For the text-containing cell, return its midpoint in [X, Y] coordinate format. 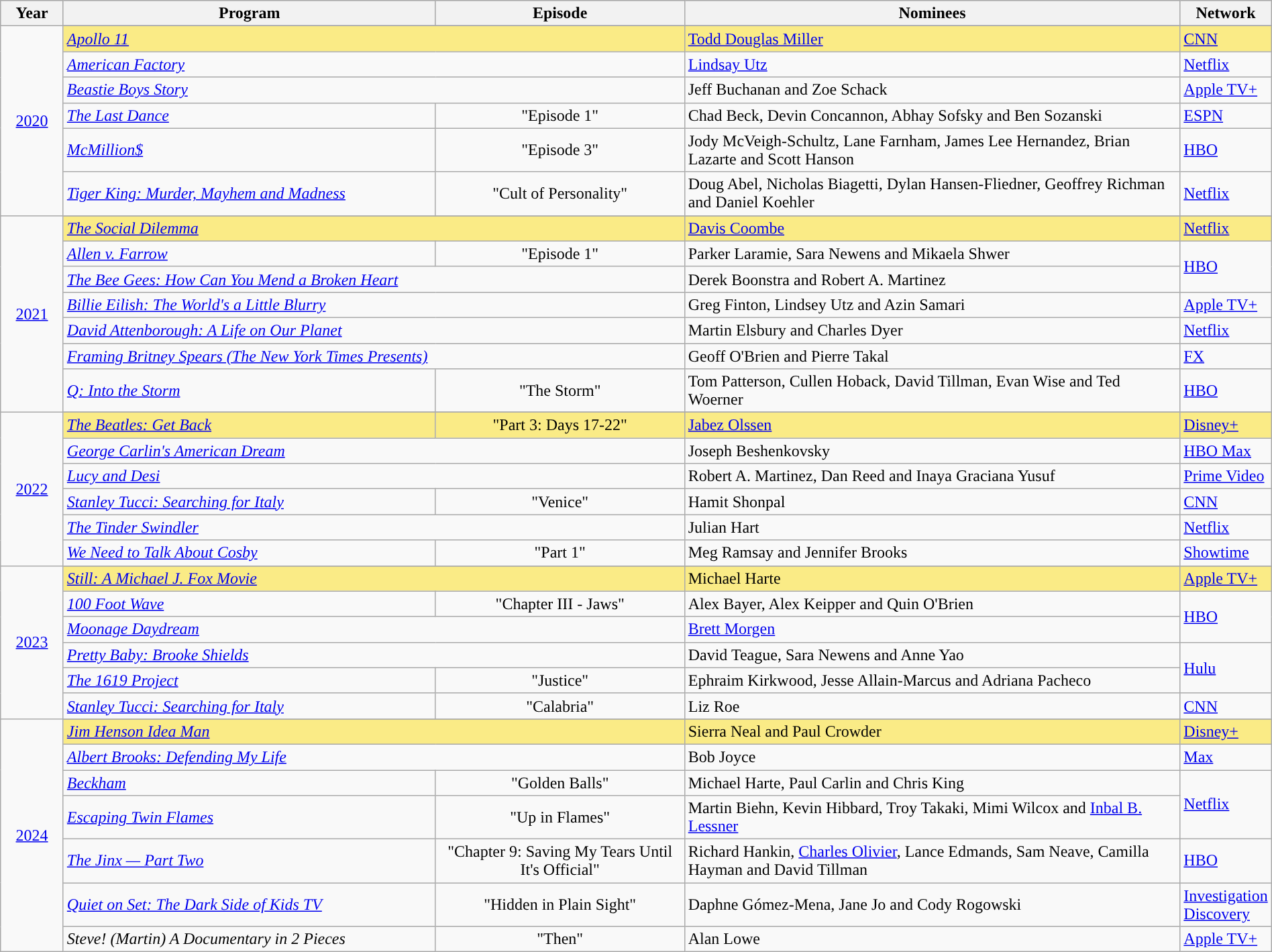
Richard Hankin, Charles Olivier, Lance Edmands, Sam Neave, Camilla Hayman and David Tillman [933, 861]
Davis Coombe [933, 228]
ESPN [1226, 115]
Apollo 11 [374, 39]
2024 [32, 835]
Jody McVeigh-Schultz, Lane Farnham, James Lee Hernandez, Brian Lazarte and Scott Hanson [933, 150]
Geoff O'Brien and Pierre Takal [933, 356]
The Last Dance [250, 115]
David Attenborough: A Life on Our Planet [374, 330]
Joseph Beshenkovsky [933, 451]
Allen v. Farrow [250, 254]
Michael Harte, Paul Carlin and Chris King [933, 783]
Nominees [933, 13]
"Golden Balls" [560, 783]
Jim Henson Idea Man [374, 731]
Derek Boonstra and Robert A. Martinez [933, 279]
"Episode 3" [560, 150]
"Justice" [560, 680]
Jeff Buchanan and Zoe Schack [933, 90]
McMillion$ [250, 150]
Billie Eilish: The World's a Little Blurry [374, 305]
Chad Beck, Devin Concannon, Abhay Sofsky and Ben Sozanski [933, 115]
Liz Roe [933, 706]
Robert A. Martinez, Dan Reed and Inaya Graciana Yusuf [933, 476]
Tiger King: Murder, Mayhem and Madness [250, 193]
The Bee Gees: How Can You Mend a Broken Heart [374, 279]
"Hidden in Plain Sight" [560, 904]
Alan Lowe [933, 939]
"Up in Flames" [560, 817]
"Part 3: Days 17-22" [560, 425]
FX [1226, 356]
Year [32, 13]
David Teague, Sara Newens and Anne Yao [933, 655]
Lindsay Utz [933, 64]
"Then" [560, 939]
Steve! (Martin) A Documentary in 2 Pieces [250, 939]
We Need to Talk About Cosby [250, 553]
"Part 1" [560, 553]
Escaping Twin Flames [250, 817]
Brett Morgen [933, 629]
Martin Elsbury and Charles Dyer [933, 330]
Martin Biehn, Kevin Hibbard, Troy Takaki, Mimi Wilcox and Inbal B. Lessner [933, 817]
Parker Laramie, Sara Newens and Mikaela Shwer [933, 254]
Investigation Discovery [1226, 904]
The Tinder Swindler [374, 527]
Todd Douglas Miller [933, 39]
The Beatles: Get Back [250, 425]
"The Storm" [560, 390]
The Social Dilemma [374, 228]
Beastie Boys Story [374, 90]
"Cult of Personality" [560, 193]
2022 [32, 489]
100 Foot Wave [250, 604]
Prime Video [1226, 476]
Hamit Shonpal [933, 502]
Michael Harte [933, 578]
Framing Britney Spears (The New York Times Presents) [374, 356]
The Jinx — Part Two [250, 861]
Greg Finton, Lindsey Utz and Azin Samari [933, 305]
Sierra Neal and Paul Crowder [933, 731]
"Calabria" [560, 706]
American Factory [374, 64]
Alex Bayer, Alex Keipper and Quin O'Brien [933, 604]
Doug Abel, Nicholas Biagetti, Dylan Hansen-Fliedner, Geoffrey Richman and Daniel Koehler [933, 193]
Pretty Baby: Brooke Shields [374, 655]
"Venice" [560, 502]
"Chapter III - Jaws" [560, 604]
Q: Into the Storm [250, 390]
HBO Max [1226, 451]
Daphne Gómez-Mena, Jane Jo and Cody Rogowski [933, 904]
"Chapter 9: Saving My Tears Until It's Official" [560, 861]
Jabez Olssen [933, 425]
Beckham [250, 783]
Lucy and Desi [374, 476]
Showtime [1226, 553]
Still: A Michael J. Fox Movie [374, 578]
Program [250, 13]
2020 [32, 121]
Bob Joyce [933, 757]
Quiet on Set: The Dark Side of Kids TV [250, 904]
Julian Hart [933, 527]
The 1619 Project [250, 680]
Tom Patterson, Cullen Hoback, David Tillman, Evan Wise and Ted Woerner [933, 390]
Meg Ramsay and Jennifer Brooks [933, 553]
Episode [560, 13]
Network [1226, 13]
Ephraim Kirkwood, Jesse Allain-Marcus and Adriana Pacheco [933, 680]
Max [1226, 757]
2023 [32, 642]
George Carlin's American Dream [374, 451]
Albert Brooks: Defending My Life [374, 757]
2021 [32, 314]
Hulu [1226, 668]
Moonage Daydream [374, 629]
